Return (X, Y) of the center of cell containing provided text 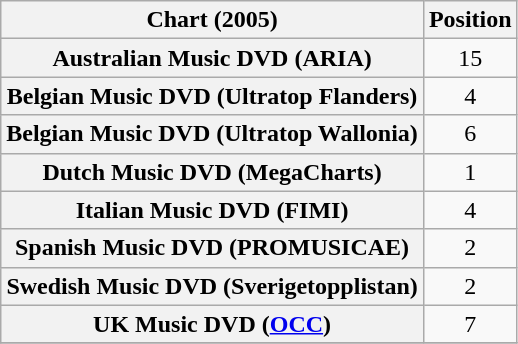
Belgian Music DVD (Ultratop Flanders) (212, 96)
Position (470, 20)
Chart (2005) (212, 20)
Australian Music DVD (ARIA) (212, 58)
Italian Music DVD (FIMI) (212, 210)
1 (470, 172)
6 (470, 134)
Belgian Music DVD (Ultratop Wallonia) (212, 134)
Dutch Music DVD (MegaCharts) (212, 172)
7 (470, 324)
15 (470, 58)
Spanish Music DVD (PROMUSICAE) (212, 248)
Swedish Music DVD (Sverigetopplistan) (212, 286)
UK Music DVD (OCC) (212, 324)
